Scan for the cell matching the given text and deliver its (x, y) coordinate at center. 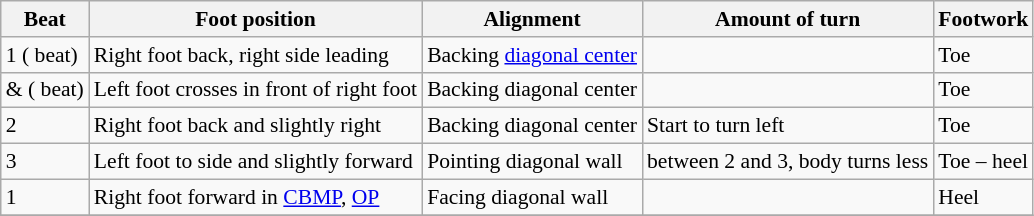
Right foot forward in CBMP, OP (256, 197)
1 ( beat) (45, 55)
2 (45, 126)
Toe – heel (983, 162)
3 (45, 162)
Pointing diagonal wall (532, 162)
Heel (983, 197)
Footwork (983, 19)
& ( beat) (45, 90)
between 2 and 3, body turns less (788, 162)
Facing diagonal wall (532, 197)
Left foot crosses in front of right foot (256, 90)
Beat (45, 19)
Alignment (532, 19)
Left foot to side and slightly forward (256, 162)
Right foot back and slightly right (256, 126)
1 (45, 197)
Amount of turn (788, 19)
Foot position (256, 19)
Start to turn left (788, 126)
Right foot back, right side leading (256, 55)
